For the text-containing cell, return its midpoint in [X, Y] coordinate format. 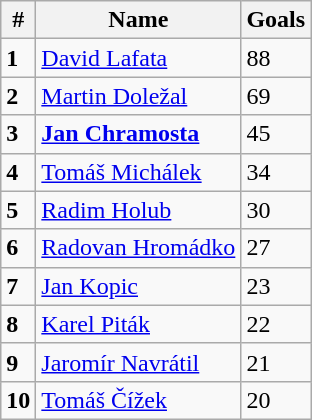
Jaromír Navrátil [138, 362]
30 [276, 210]
22 [276, 324]
27 [276, 248]
88 [276, 58]
Martin Doležal [138, 96]
45 [276, 134]
7 [18, 286]
Goals [276, 20]
Tomáš Michálek [138, 172]
# [18, 20]
6 [18, 248]
Tomáš Čížek [138, 400]
4 [18, 172]
9 [18, 362]
David Lafata [138, 58]
Name [138, 20]
Jan Chramosta [138, 134]
2 [18, 96]
Radovan Hromádko [138, 248]
Radim Holub [138, 210]
Karel Piták [138, 324]
21 [276, 362]
8 [18, 324]
1 [18, 58]
3 [18, 134]
5 [18, 210]
Jan Kopic [138, 286]
20 [276, 400]
23 [276, 286]
34 [276, 172]
10 [18, 400]
69 [276, 96]
